Scan for the cell matching the given text and deliver its [x, y] coordinate at center. 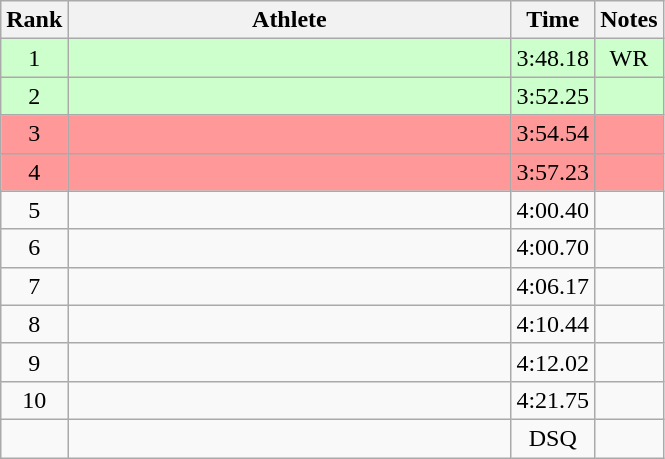
Rank [34, 20]
4 [34, 172]
1 [34, 58]
4:06.17 [553, 286]
3:48.18 [553, 58]
3:54.54 [553, 134]
3:57.23 [553, 172]
2 [34, 96]
WR [629, 58]
DSQ [553, 438]
4:00.40 [553, 210]
6 [34, 248]
Athlete [290, 20]
Time [553, 20]
3 [34, 134]
Notes [629, 20]
9 [34, 362]
4:10.44 [553, 324]
4:21.75 [553, 400]
4:12.02 [553, 362]
10 [34, 400]
5 [34, 210]
7 [34, 286]
4:00.70 [553, 248]
8 [34, 324]
3:52.25 [553, 96]
